Identify which cell holds the provided text, then report its (x, y) central coordinate. 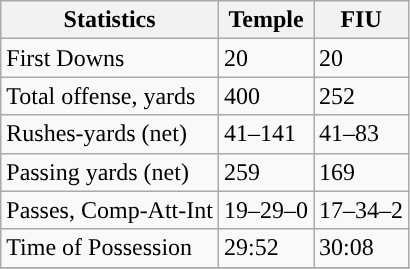
Statistics (110, 20)
Temple (266, 20)
30:08 (362, 248)
Passes, Comp-Att-Int (110, 210)
19–29–0 (266, 210)
FIU (362, 20)
252 (362, 96)
169 (362, 172)
Rushes-yards (net) (110, 134)
41–83 (362, 134)
First Downs (110, 58)
29:52 (266, 248)
17–34–2 (362, 210)
400 (266, 96)
Time of Possession (110, 248)
Total offense, yards (110, 96)
41–141 (266, 134)
259 (266, 172)
Passing yards (net) (110, 172)
